From the cell containing the given text, extract its center point as (X, Y) coordinate. 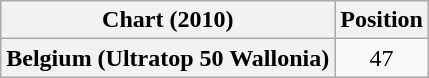
47 (382, 58)
Belgium (Ultratop 50 Wallonia) (168, 58)
Chart (2010) (168, 20)
Position (382, 20)
